Extract the [x, y] coordinate from the center of the cell holding the provided text.  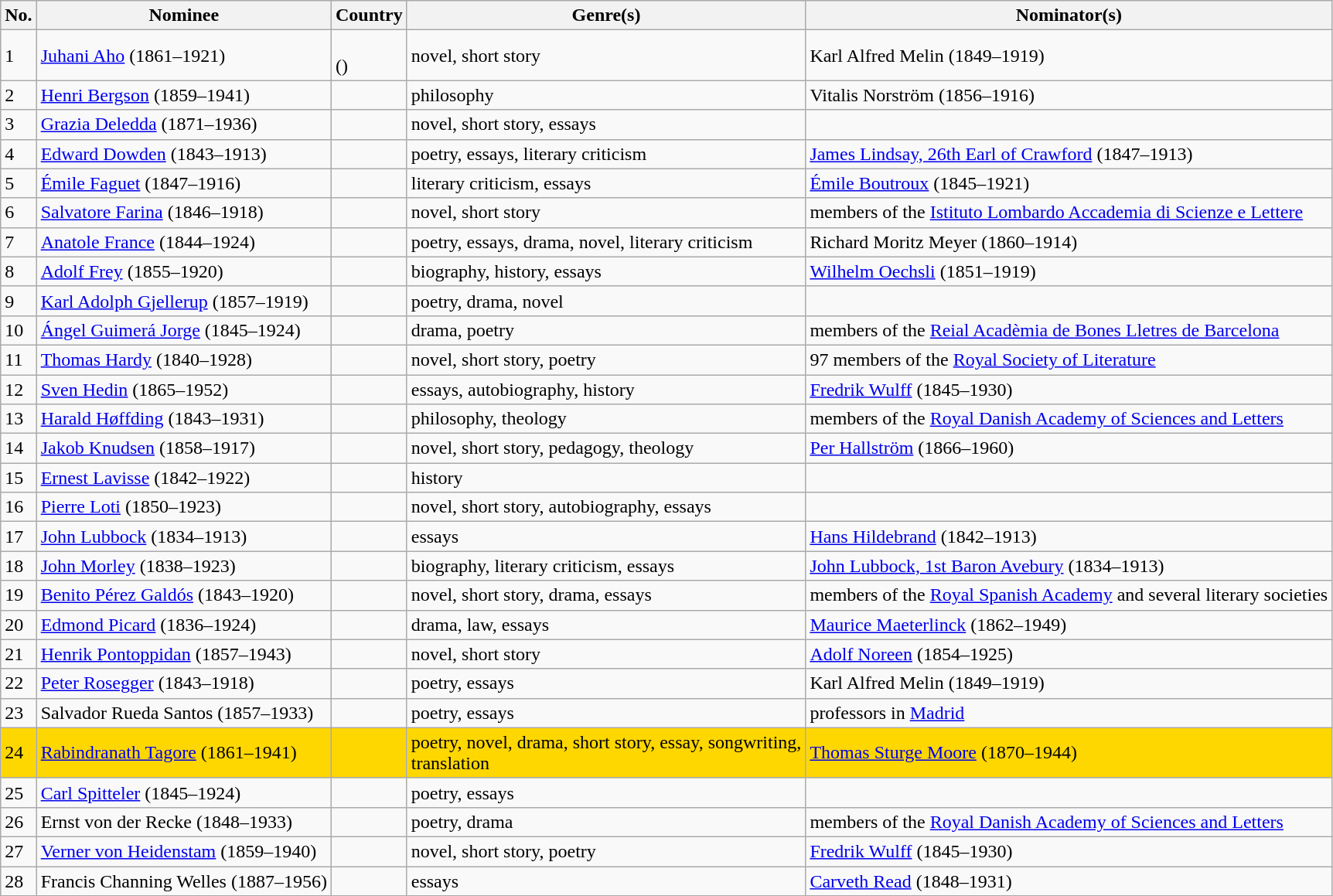
history [606, 478]
Edmond Picard (1836–1924) [184, 625]
Peter Rosegger (1843–1918) [184, 683]
5 [19, 183]
Ángel Guimerá Jorge (1845–1924) [184, 330]
literary criticism, essays [606, 183]
philosophy, theology [606, 419]
() [369, 56]
Hans Hildebrand (1842–1913) [1069, 537]
8 [19, 271]
Sven Hedin (1865–1952) [184, 389]
Henri Bergson (1859–1941) [184, 95]
26 [19, 822]
10 [19, 330]
9 [19, 301]
Richard Moritz Meyer (1860–1914) [1069, 242]
poetry, drama, novel [606, 301]
novel, short story, drama, essays [606, 595]
poetry, drama [606, 822]
poetry, novel, drama, short story, essay, songwriting, translation [606, 753]
Per Hallström (1866–1960) [1069, 448]
poetry, essays, literary criticism [606, 154]
members of the Istituto Lombardo Accademia di Scienze e Lettere [1069, 213]
John Lubbock (1834–1913) [184, 537]
novel, short story, pedagogy, theology [606, 448]
27 [19, 851]
drama, poetry [606, 330]
4 [19, 154]
Verner von Heidenstam (1859–1940) [184, 851]
19 [19, 595]
Ernst von der Recke (1848–1933) [184, 822]
1 [19, 56]
Henrik Pontoppidan (1857–1943) [184, 654]
28 [19, 881]
Pierre Loti (1850–1923) [184, 507]
18 [19, 566]
Nominator(s) [1069, 15]
novel, short story, essays [606, 124]
Francis Channing Welles (1887–1956) [184, 881]
7 [19, 242]
Salvatore Farina (1846–1918) [184, 213]
James Lindsay, 26th Earl of Crawford (1847–1913) [1069, 154]
biography, history, essays [606, 271]
Carveth Read (1848–1931) [1069, 881]
Adolf Noreen (1854–1925) [1069, 654]
14 [19, 448]
16 [19, 507]
Wilhelm Oechsli (1851–1919) [1069, 271]
Adolf Frey (1855–1920) [184, 271]
John Morley (1838–1923) [184, 566]
Anatole France (1844–1924) [184, 242]
22 [19, 683]
20 [19, 625]
Juhani Aho (1861–1921) [184, 56]
Benito Pérez Galdós (1843–1920) [184, 595]
Country [369, 15]
essays, autobiography, history [606, 389]
25 [19, 792]
Rabindranath Tagore (1861–1941) [184, 753]
novel, short story, autobiography, essays [606, 507]
drama, law, essays [606, 625]
13 [19, 419]
Salvador Rueda Santos (1857–1933) [184, 713]
6 [19, 213]
poetry, essays, drama, novel, literary criticism [606, 242]
Karl Adolph Gjellerup (1857–1919) [184, 301]
members of the Reial Acadèmia de Bones Lletres de Barcelona [1069, 330]
Thomas Sturge Moore (1870–1944) [1069, 753]
21 [19, 654]
Thomas Hardy (1840–1928) [184, 359]
Grazia Deledda (1871–1936) [184, 124]
97 members of the Royal Society of Literature [1069, 359]
Ernest Lavisse (1842–1922) [184, 478]
Émile Faguet (1847–1916) [184, 183]
biography, literary criticism, essays [606, 566]
philosophy [606, 95]
John Lubbock, 1st Baron Avebury (1834–1913) [1069, 566]
Carl Spitteler (1845–1924) [184, 792]
2 [19, 95]
17 [19, 537]
Jakob Knudsen (1858–1917) [184, 448]
No. [19, 15]
15 [19, 478]
Genre(s) [606, 15]
professors in Madrid [1069, 713]
12 [19, 389]
Harald Høffding (1843–1931) [184, 419]
11 [19, 359]
Maurice Maeterlinck (1862–1949) [1069, 625]
members of the Royal Spanish Academy and several literary societies [1069, 595]
Nominee [184, 15]
24 [19, 753]
23 [19, 713]
3 [19, 124]
Vitalis Norström (1856–1916) [1069, 95]
Edward Dowden (1843–1913) [184, 154]
Émile Boutroux (1845–1921) [1069, 183]
